Capture the cell that displays the provided text and extract its [X, Y] central coordinate. 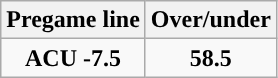
Pregame line [74, 20]
58.5 [210, 58]
Over/under [210, 20]
ACU -7.5 [74, 58]
